Scan for the cell matching the given text and deliver its (x, y) coordinate at center. 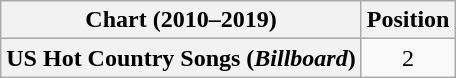
Chart (2010–2019) (181, 20)
US Hot Country Songs (Billboard) (181, 58)
2 (408, 58)
Position (408, 20)
